Locate the cell with the specified text and output its [X, Y] center coordinate. 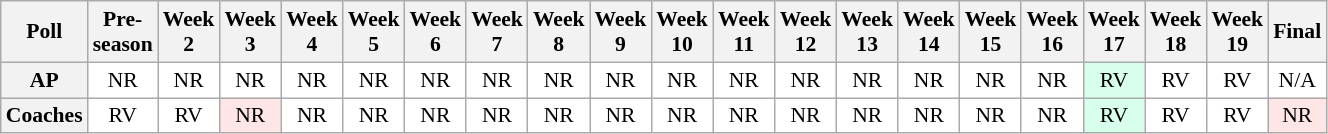
AP [44, 80]
Week7 [497, 32]
Pre-season [123, 32]
Week2 [189, 32]
Week12 [806, 32]
Week4 [312, 32]
Week19 [1237, 32]
Week14 [929, 32]
Week9 [621, 32]
Week13 [867, 32]
Week17 [1114, 32]
Week3 [250, 32]
Final [1297, 32]
Week10 [682, 32]
N/A [1297, 80]
Week15 [991, 32]
Coaches [44, 116]
Poll [44, 32]
Week5 [374, 32]
Week18 [1176, 32]
Week8 [559, 32]
Week11 [744, 32]
Week16 [1052, 32]
Week6 [435, 32]
